From the cell containing the given text, extract its center point as (X, Y) coordinate. 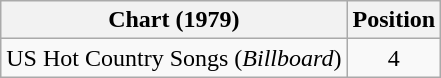
Position (394, 20)
Chart (1979) (174, 20)
4 (394, 58)
US Hot Country Songs (Billboard) (174, 58)
